Return the [X, Y] coordinate for the center point of the cell that contains the specified text.  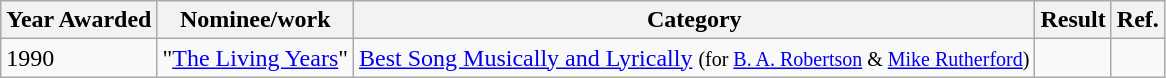
Result [1073, 20]
Category [694, 20]
Ref. [1138, 20]
Year Awarded [79, 20]
1990 [79, 58]
Best Song Musically and Lyrically (for B. A. Robertson & Mike Rutherford) [694, 58]
Nominee/work [256, 20]
"The Living Years" [256, 58]
